Return the [X, Y] coordinate for the center point of the cell that contains the specified text.  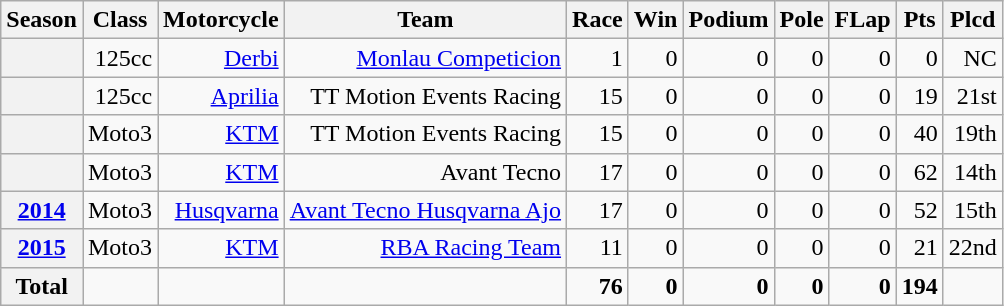
76 [598, 286]
22nd [972, 248]
52 [920, 210]
Win [656, 20]
14th [972, 172]
2014 [42, 210]
Aprilia [222, 96]
19 [920, 96]
Race [598, 20]
40 [920, 134]
Avant Tecno [425, 172]
Husqvarna [222, 210]
Pts [920, 20]
Monlau Competicion [425, 58]
2015 [42, 248]
NC [972, 58]
Plcd [972, 20]
Avant Tecno Husqvarna Ajo [425, 210]
RBA Racing Team [425, 248]
Pole [802, 20]
Class [120, 20]
194 [920, 286]
11 [598, 248]
21 [920, 248]
19th [972, 134]
Motorcycle [222, 20]
Total [42, 286]
Team [425, 20]
21st [972, 96]
Season [42, 20]
Podium [728, 20]
62 [920, 172]
FLap [862, 20]
1 [598, 58]
Derbi [222, 58]
15th [972, 210]
